Locate the cell with the specified text and output its [X, Y] center coordinate. 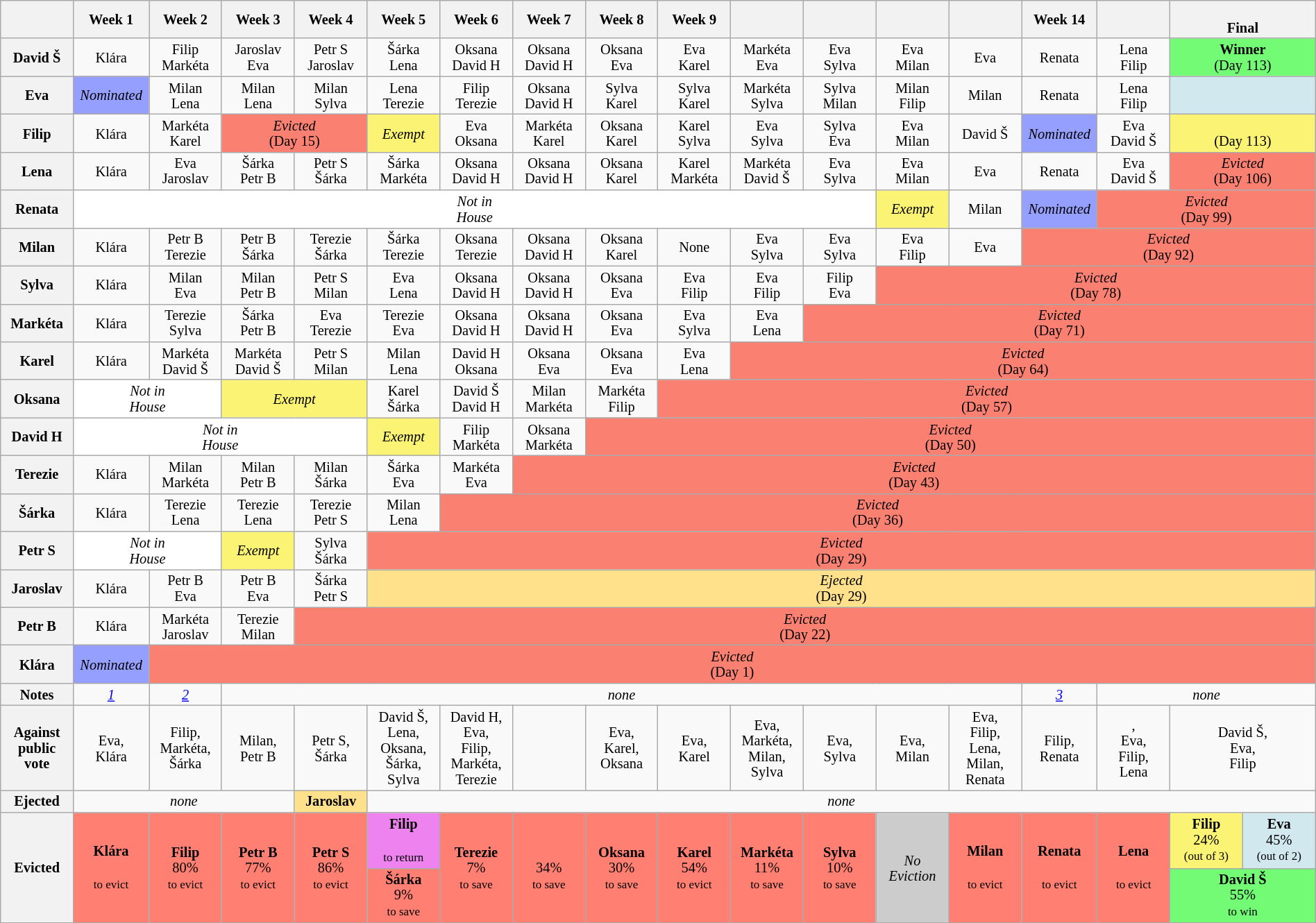
Week 2 [186, 19]
Week 7 [548, 19]
Ejected [37, 801]
Eva,Sylva [840, 747]
Week 4 [330, 19]
Lenato evict [1134, 867]
1 [111, 694]
Evicted(Day 36) [878, 512]
Oksana30%to save [622, 867]
Petr B [37, 626]
MilanFilip [912, 96]
KarelSylva [694, 133]
FilipTerezie [476, 96]
Evicted(Day 57) [987, 398]
2 [186, 694]
TerezieSylva [186, 323]
Evicted(Day 15) [294, 133]
SylvaŠárka [330, 551]
34%to save [548, 867]
Filip,Markéta,Šárka [186, 747]
Week 3 [258, 19]
TerezieEva [404, 323]
ŠárkaEva [404, 475]
Sylva [37, 285]
ŠárkaPetr S [330, 588]
Sylva10%to save [840, 867]
David HOksana [476, 361]
Filip,Renata [1059, 747]
Week 8 [622, 19]
Petr S [37, 551]
Eva,Klára [111, 747]
Final [1243, 19]
Karel [37, 361]
Week 5 [404, 19]
Milanto evict [986, 867]
MilanEva [186, 285]
David Š,Lena,Oksana,Šárka,Sylva [404, 747]
MilanSylva [330, 96]
Week 9 [694, 19]
David H [37, 437]
Eva45%(out of 2) [1279, 840]
Week 6 [476, 19]
Klárato evict [111, 867]
Oksana [37, 398]
ŠárkaMarkéta [404, 171]
EvaJaroslav [186, 171]
Evicted(Day 50) [950, 437]
EvaKarel [694, 57]
Evicted(Day 78) [1095, 285]
Evicted(Day 29) [841, 551]
TereziePetr S [330, 512]
Renatato evict [1059, 867]
3 [1059, 694]
JaroslavEva [258, 57]
David Š,Eva,Filip [1243, 747]
Petr S,Šárka [330, 747]
Lena [37, 171]
SylvaMilan [840, 96]
David Š55%to win [1243, 895]
(Day 113) [1243, 133]
Filip80%to evict [186, 867]
MarkétaSylva [768, 96]
FilipEva [840, 285]
Petr SJaroslav [330, 57]
Winner(Day 113) [1243, 57]
Week 1 [111, 19]
,Eva,Filip,Lena [1134, 747]
MilanŠárka [330, 475]
TerezieŠárka [330, 247]
SylvaEva [840, 133]
Petr B77%to evict [258, 867]
Eva,Karel [694, 747]
Evicted(Day 92) [1169, 247]
Terezie [37, 475]
TerezieMilan [258, 626]
Karel54%to evict [694, 867]
Week 14 [1059, 19]
Eva,Filip,Lena,Milan,Renata [986, 747]
Markéta11%to save [768, 867]
Filip24%(out of 3) [1206, 840]
OksanaTerezie [476, 247]
Petr BŠárka [258, 247]
Terezie7%to save [476, 867]
OksanaMarkéta [548, 437]
MarkétaFilip [622, 398]
Filip [37, 133]
Eva,Milan [912, 747]
Petr BTerezie [186, 247]
Evicted(Day 1) [733, 665]
Šárka [37, 512]
ŠárkaLena [404, 57]
No Eviction [912, 867]
LenaTerezie [404, 96]
Filipto return [404, 840]
Eva,Markéta,Milan,Sylva [768, 747]
EvaTerezie [330, 323]
Evicted [37, 867]
EvaOksana [476, 133]
Šárka9%to save [404, 895]
Petr SŠárka [330, 171]
Evicted(Day 22) [805, 626]
David ŠDavid H [476, 398]
David H,Eva,Filip,Markéta,Terezie [476, 747]
ŠárkaTerezie [404, 247]
Evicted(Day 43) [913, 475]
Petr S86%to evict [330, 867]
Milan,Petr B [258, 747]
Ejected(Day 29) [841, 588]
Evicted(Day 64) [1023, 361]
Eva,Karel,Oksana [622, 747]
Markéta [37, 323]
Evicted(Day 106) [1243, 171]
Againstpublic vote [37, 747]
Evicted(Day 71) [1059, 323]
KarelŠárka [404, 398]
MarkétaJaroslav [186, 626]
Notes [37, 694]
KarelMarkéta [694, 171]
None [694, 247]
Evicted(Day 99) [1206, 210]
